Search for the cell housing the specified text and yield its [x, y] center coordinate. 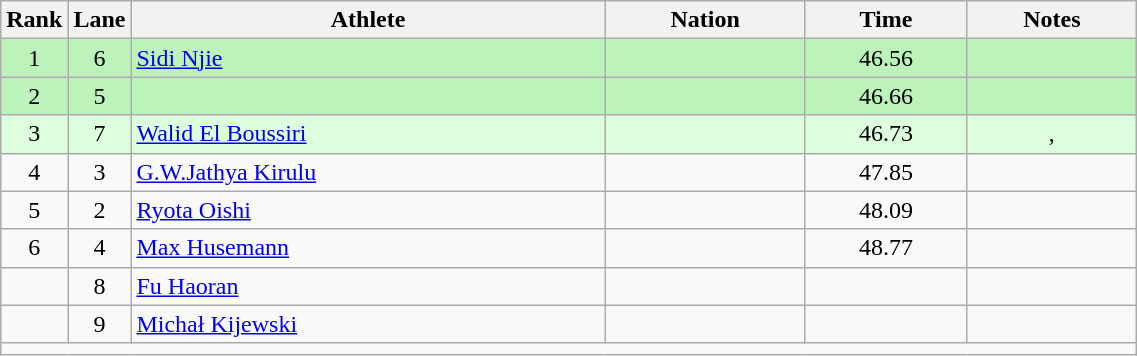
48.09 [886, 210]
Max Husemann [368, 248]
7 [100, 134]
8 [100, 286]
G.W.Jathya Kirulu [368, 172]
Lane [100, 20]
9 [100, 324]
46.56 [886, 58]
, [1052, 134]
Notes [1052, 20]
Time [886, 20]
Ryota Oishi [368, 210]
48.77 [886, 248]
46.66 [886, 96]
46.73 [886, 134]
Michał Kijewski [368, 324]
Sidi Njie [368, 58]
Rank [34, 20]
1 [34, 58]
Nation [705, 20]
Fu Haoran [368, 286]
47.85 [886, 172]
Walid El Boussiri [368, 134]
Athlete [368, 20]
